Locate the cell with the specified text and output its (X, Y) center coordinate. 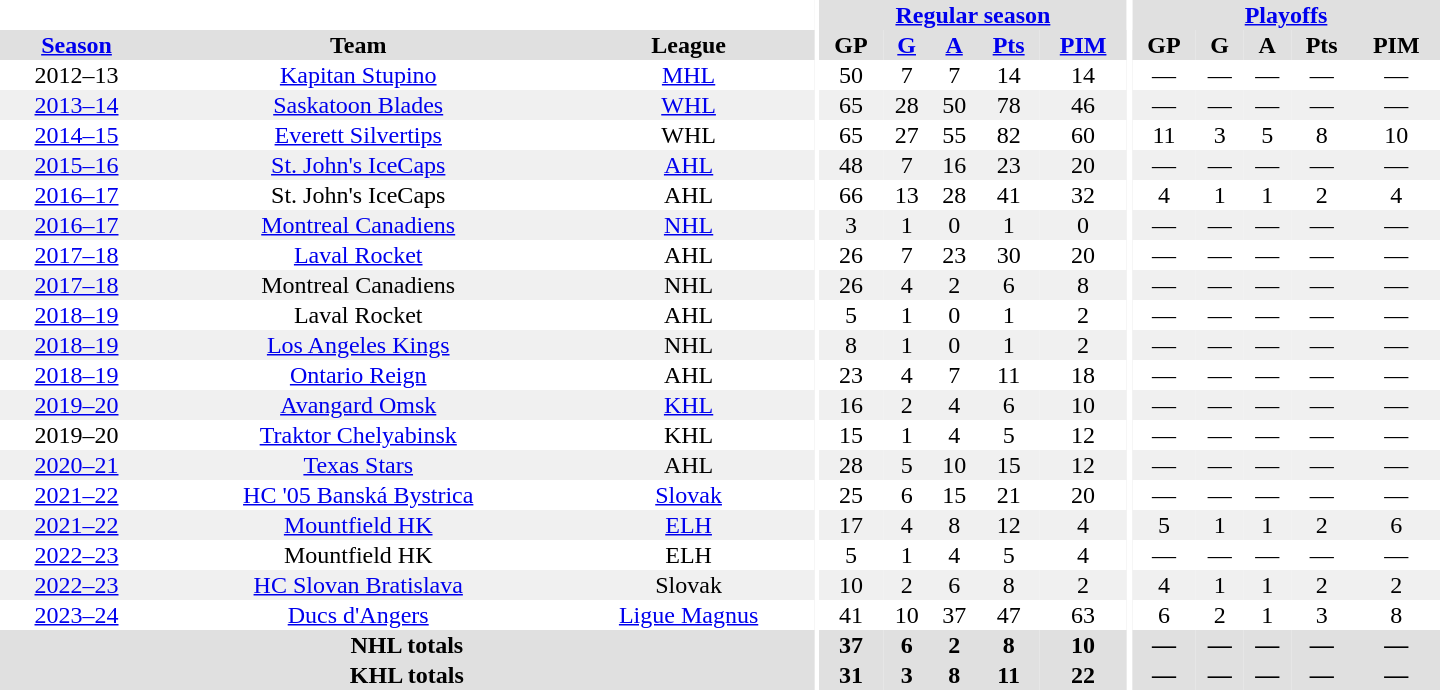
82 (1009, 135)
Texas Stars (358, 465)
22 (1082, 675)
Ducs d'Angers (358, 615)
2023–24 (76, 615)
KHL totals (407, 675)
17 (851, 525)
78 (1009, 105)
2020–21 (76, 465)
Los Angeles Kings (358, 345)
Traktor Chelyabinsk (358, 435)
66 (851, 195)
2014–15 (76, 135)
Everett Silvertips (358, 135)
Avangard Omsk (358, 405)
21 (1009, 495)
18 (1082, 375)
Saskatoon Blades (358, 105)
League (688, 45)
Ligue Magnus (688, 615)
NHL totals (407, 645)
63 (1082, 615)
Regular season (973, 15)
48 (851, 165)
47 (1009, 615)
46 (1082, 105)
2015–16 (76, 165)
Ontario Reign (358, 375)
Playoffs (1286, 15)
27 (906, 135)
2012–13 (76, 75)
HC '05 Banská Bystrica (358, 495)
Team (358, 45)
HC Slovan Bratislava (358, 585)
60 (1082, 135)
25 (851, 495)
2013–14 (76, 105)
55 (954, 135)
32 (1082, 195)
30 (1009, 255)
13 (906, 195)
Kapitan Stupino (358, 75)
Season (76, 45)
MHL (688, 75)
31 (851, 675)
